Pinpoint the cell where the given text exists, returning its [X, Y] midpoint coordinate. 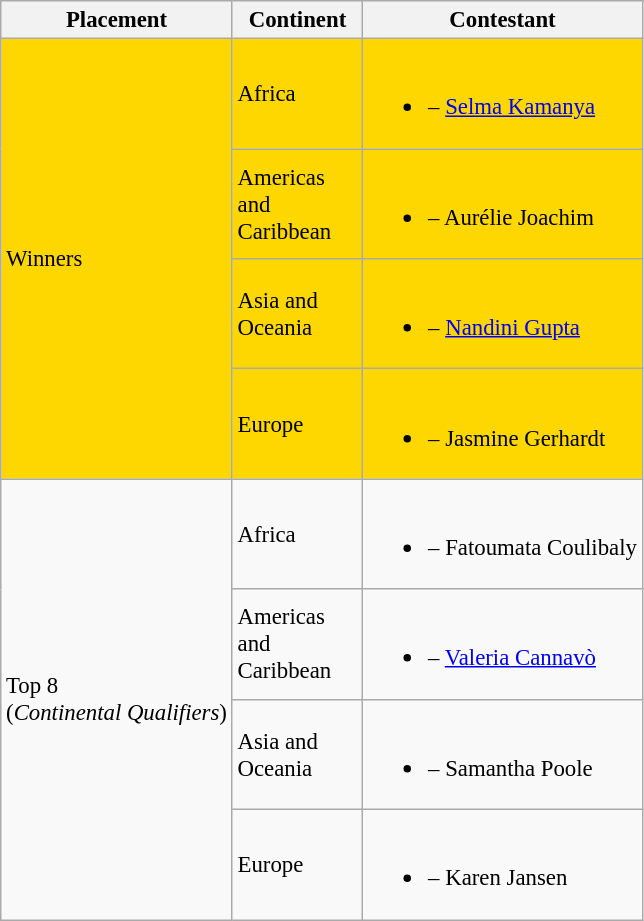
– Selma Kamanya [502, 94]
– Karen Jansen [502, 865]
Winners [116, 260]
– Aurélie Joachim [502, 204]
Placement [116, 20]
– Nandini Gupta [502, 314]
Top 8(Continental Qualifiers) [116, 700]
Continent [298, 20]
Contestant [502, 20]
– Valeria Cannavò [502, 644]
– Samantha Poole [502, 754]
– Jasmine Gerhardt [502, 424]
– Fatoumata Coulibaly [502, 534]
